Extract the (X, Y) coordinate from the center of the cell holding the provided text.  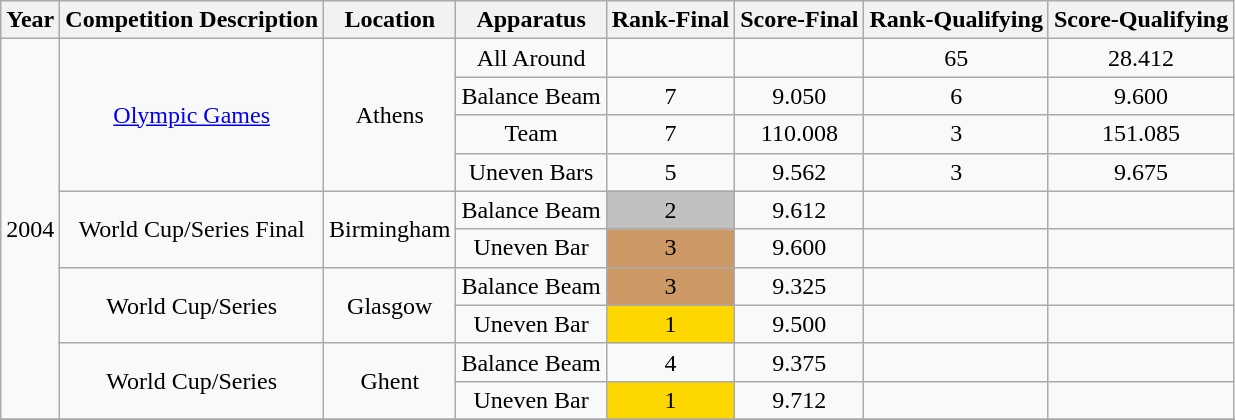
Score-Qualifying (1140, 20)
Rank-Qualifying (956, 20)
Apparatus (531, 20)
Glasgow (390, 305)
Athens (390, 115)
9.325 (800, 286)
9.050 (800, 96)
World Cup/Series Final (192, 229)
9.612 (800, 210)
4 (670, 362)
2004 (30, 230)
Ghent (390, 381)
151.085 (1140, 134)
Score-Final (800, 20)
2 (670, 210)
Location (390, 20)
9.500 (800, 324)
28.412 (1140, 58)
Birmingham (390, 229)
All Around (531, 58)
Rank-Final (670, 20)
9.375 (800, 362)
9.675 (1140, 172)
65 (956, 58)
110.008 (800, 134)
Competition Description (192, 20)
Team (531, 134)
Year (30, 20)
Uneven Bars (531, 172)
Olympic Games (192, 115)
9.562 (800, 172)
5 (670, 172)
9.712 (800, 400)
6 (956, 96)
